Determine the (x, y) coordinate at the center of the cell enclosing the given text.  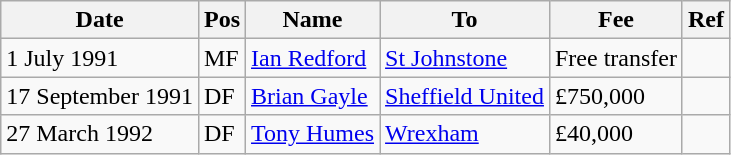
To (465, 20)
Sheffield United (465, 96)
Pos (222, 20)
Ian Redford (313, 58)
Wrexham (465, 134)
Name (313, 20)
£750,000 (616, 96)
MF (222, 58)
Tony Humes (313, 134)
Fee (616, 20)
Free transfer (616, 58)
17 September 1991 (100, 96)
£40,000 (616, 134)
1 July 1991 (100, 58)
Ref (706, 20)
Date (100, 20)
27 March 1992 (100, 134)
Brian Gayle (313, 96)
St Johnstone (465, 58)
